Return the (X, Y) coordinate for the center point of the cell that contains the specified text.  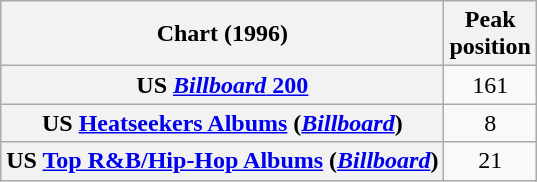
161 (490, 85)
US Top R&B/Hip-Hop Albums (Billboard) (222, 161)
Chart (1996) (222, 34)
21 (490, 161)
Peakposition (490, 34)
8 (490, 123)
US Heatseekers Albums (Billboard) (222, 123)
US Billboard 200 (222, 85)
